For the text-containing cell, return its midpoint in [X, Y] coordinate format. 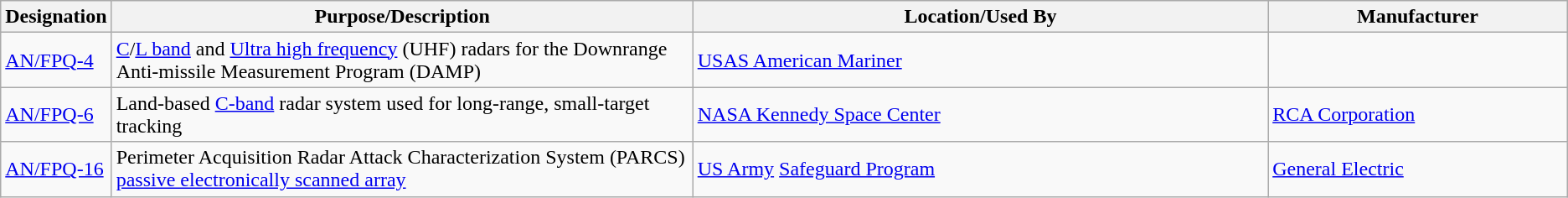
USAS American Mariner [980, 60]
Land-based C-band radar system used for long-range, small-target tracking [402, 114]
Manufacturer [1418, 17]
US Army Safeguard Program [980, 169]
AN/FPQ-6 [56, 114]
AN/FPQ-4 [56, 60]
RCA Corporation [1418, 114]
Perimeter Acquisition Radar Attack Characterization System (PARCS) passive electronically scanned array [402, 169]
C/L band and Ultra high frequency (UHF) radars for the Downrange Anti-missile Measurement Program (DAMP) [402, 60]
AN/FPQ-16 [56, 169]
Location/Used By [980, 17]
NASA Kennedy Space Center [980, 114]
General Electric [1418, 169]
Purpose/Description [402, 17]
Designation [56, 17]
